For the text-containing cell, return its midpoint in (X, Y) coordinate format. 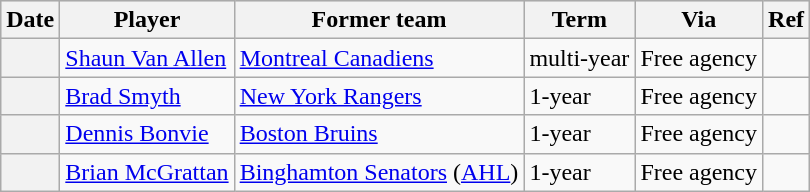
Player (147, 20)
Term (580, 20)
Date (30, 20)
Dennis Bonvie (147, 134)
New York Rangers (379, 96)
Shaun Van Allen (147, 58)
Brad Smyth (147, 96)
Via (699, 20)
Montreal Canadiens (379, 58)
Boston Bruins (379, 134)
Brian McGrattan (147, 172)
Former team (379, 20)
Ref (786, 20)
Binghamton Senators (AHL) (379, 172)
multi-year (580, 58)
